From the cell containing the given text, extract its center point as [X, Y] coordinate. 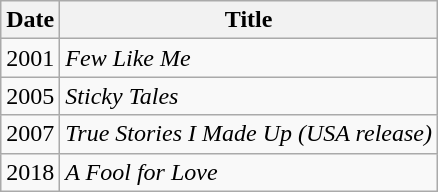
2005 [30, 96]
2018 [30, 172]
Sticky Tales [249, 96]
Date [30, 20]
Title [249, 20]
Few Like Me [249, 58]
2007 [30, 134]
A Fool for Love [249, 172]
2001 [30, 58]
True Stories I Made Up (USA release) [249, 134]
